Detect which cell encompasses the target text, then output its (X, Y) center coordinate. 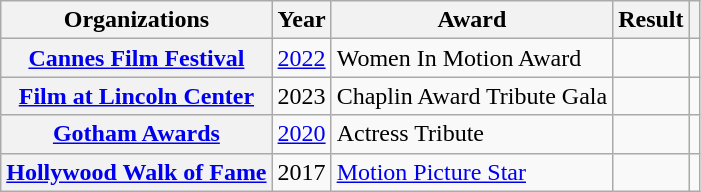
Cannes Film Festival (136, 58)
Organizations (136, 20)
2017 (302, 172)
Motion Picture Star (472, 172)
Actress Tribute (472, 134)
Film at Lincoln Center (136, 96)
Hollywood Walk of Fame (136, 172)
Chaplin Award Tribute Gala (472, 96)
2020 (302, 134)
2023 (302, 96)
Award (472, 20)
Women In Motion Award (472, 58)
Year (302, 20)
2022 (302, 58)
Result (651, 20)
Gotham Awards (136, 134)
